Locate the cell with the specified text and output its [x, y] center coordinate. 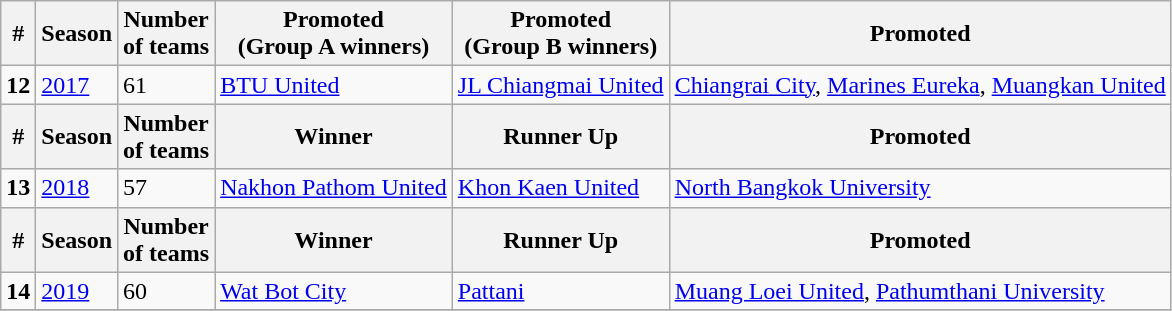
Nakhon Pathom United [334, 188]
Wat Bot City [334, 291]
Muang Loei United, Pathumthani University [920, 291]
12 [18, 85]
57 [166, 188]
Promoted (Group A winners) [334, 34]
Pattani [560, 291]
Promoted (Group B winners) [560, 34]
14 [18, 291]
JL Chiangmai United [560, 85]
Khon Kaen United [560, 188]
Chiangrai City, Marines Eureka, Muangkan United [920, 85]
61 [166, 85]
2017 [77, 85]
BTU United [334, 85]
North Bangkok University [920, 188]
2018 [77, 188]
2019 [77, 291]
13 [18, 188]
60 [166, 291]
